Find where the given text appears and provide that cell's center as (X, Y) coordinate. 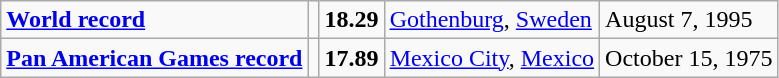
17.89 (352, 58)
Mexico City, Mexico (492, 58)
18.29 (352, 20)
October 15, 1975 (689, 58)
World record (154, 20)
August 7, 1995 (689, 20)
Gothenburg, Sweden (492, 20)
Pan American Games record (154, 58)
